Determine the [x, y] coordinate at the center of the cell enclosing the given text.  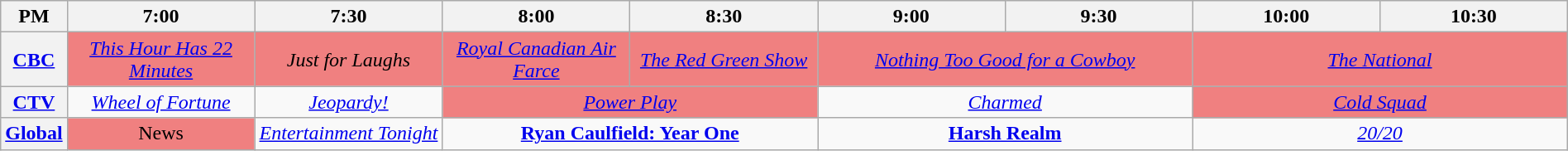
9:00 [911, 17]
Power Play [630, 102]
9:30 [1098, 17]
7:30 [349, 17]
10:30 [1474, 17]
Cold Squad [1379, 102]
News [160, 134]
Just for Laughs [349, 60]
20/20 [1379, 134]
Entertainment Tonight [349, 134]
This Hour Has 22 Minutes [160, 60]
7:00 [160, 17]
The National [1379, 60]
Nothing Too Good for a Cowboy [1006, 60]
8:30 [724, 17]
Charmed [1006, 102]
8:00 [536, 17]
Wheel of Fortune [160, 102]
10:00 [1287, 17]
Harsh Realm [1006, 134]
Royal Canadian Air Farce [536, 60]
The Red Green Show [724, 60]
Jeopardy! [349, 102]
Global [34, 134]
PM [34, 17]
CTV [34, 102]
Ryan Caulfield: Year One [630, 134]
CBC [34, 60]
